Identify which cell holds the provided text, then report its [x, y] central coordinate. 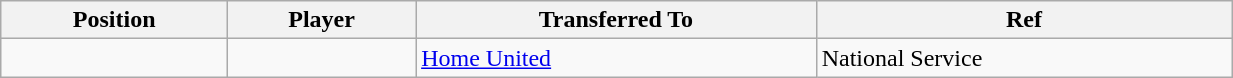
Home United [616, 58]
Ref [1024, 20]
National Service [1024, 58]
Position [114, 20]
Player [322, 20]
Transferred To [616, 20]
